Pinpoint the cell where the given text exists, returning its (X, Y) midpoint coordinate. 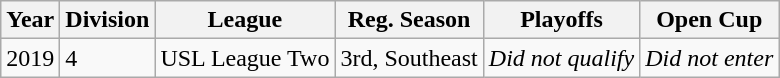
2019 (30, 58)
Reg. Season (409, 20)
Open Cup (710, 20)
Playoffs (561, 20)
Did not qualify (561, 58)
Year (30, 20)
3rd, Southeast (409, 58)
4 (108, 58)
USL League Two (245, 58)
Did not enter (710, 58)
Division (108, 20)
League (245, 20)
